Identify which cell holds the provided text, then report its (X, Y) central coordinate. 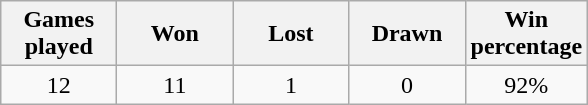
11 (175, 85)
Drawn (407, 34)
0 (407, 85)
Won (175, 34)
92% (526, 85)
Lost (291, 34)
1 (291, 85)
Win percentage (526, 34)
12 (59, 85)
Games played (59, 34)
